Search for the cell housing the specified text and yield its [X, Y] center coordinate. 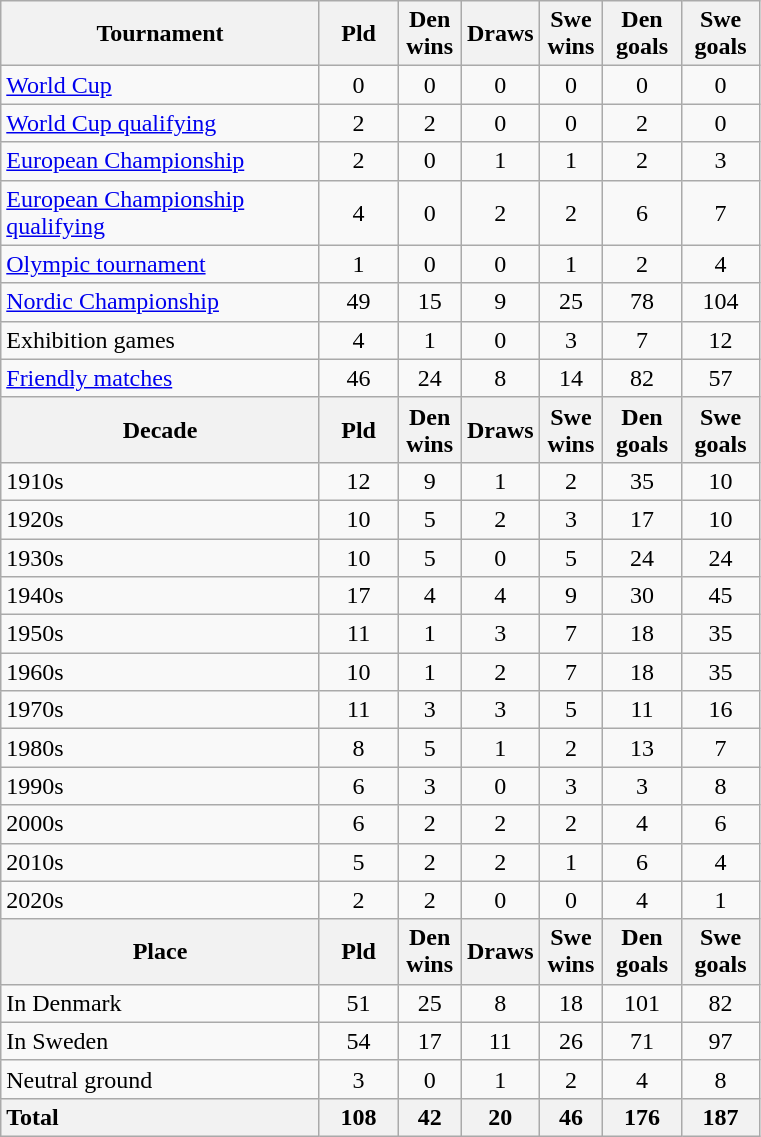
In Denmark [160, 1003]
Nordic Championship [160, 302]
European Championship qualifying [160, 212]
Exhibition games [160, 340]
1970s [160, 710]
1990s [160, 786]
Decade [160, 430]
57 [720, 378]
20 [500, 1117]
13 [642, 748]
1980s [160, 748]
Olympic tournament [160, 264]
104 [720, 302]
1950s [160, 634]
Tournament [160, 34]
16 [720, 710]
2000s [160, 824]
51 [358, 1003]
97 [720, 1041]
1910s [160, 481]
1940s [160, 596]
45 [720, 596]
1930s [160, 557]
49 [358, 302]
30 [642, 596]
Friendly matches [160, 378]
1920s [160, 519]
101 [642, 1003]
World Cup [160, 85]
176 [642, 1117]
Total [160, 1117]
2010s [160, 862]
71 [642, 1041]
In Sweden [160, 1041]
15 [430, 302]
14 [571, 378]
1960s [160, 672]
Place [160, 952]
26 [571, 1041]
Neutral ground [160, 1079]
54 [358, 1041]
187 [720, 1117]
2020s [160, 900]
World Cup qualifying [160, 123]
78 [642, 302]
42 [430, 1117]
108 [358, 1117]
European Championship [160, 161]
